Scan for the cell matching the given text and deliver its [X, Y] coordinate at center. 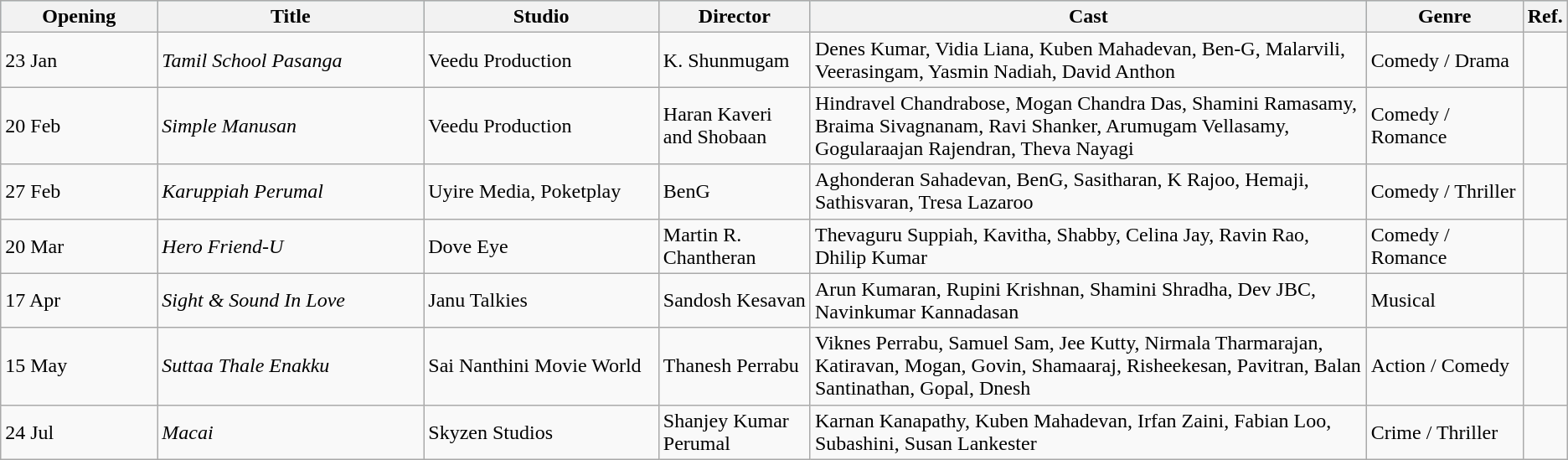
Comedy / Thriller [1444, 191]
Musical [1444, 300]
20 Feb [79, 126]
Dove Eye [541, 246]
Macai [291, 432]
Title [291, 17]
Haran Kaveri and Shobaan [734, 126]
Sight & Sound In Love [291, 300]
27 Feb [79, 191]
Suttaa Thale Enakku [291, 366]
Uyire Media, Poketplay [541, 191]
23 Jan [79, 60]
BenG [734, 191]
Crime / Thriller [1444, 432]
Thanesh Perrabu [734, 366]
Studio [541, 17]
Denes Kumar, Vidia Liana, Kuben Mahadevan, Ben-G, Malarvili, Veerasingam, Yasmin Nadiah, David Anthon [1088, 60]
Karnan Kanapathy, Kuben Mahadevan, Irfan Zaini, Fabian Loo, Subashini, Susan Lankester [1088, 432]
Skyzen Studios [541, 432]
Cast [1088, 17]
Janu Talkies [541, 300]
K. Shunmugam [734, 60]
Arun Kumaran, Rupini Krishnan, Shamini Shradha, Dev JBC, Navinkumar Kannadasan [1088, 300]
Tamil School Pasanga [291, 60]
Hindravel Chandrabose, Mogan Chandra Das, Shamini Ramasamy, Braima Sivagnanam, Ravi Shanker, Arumugam Vellasamy, Gogularaajan Rajendran, Theva Nayagi [1088, 126]
Comedy / Drama [1444, 60]
Martin R. Chantheran [734, 246]
Director [734, 17]
20 Mar [79, 246]
Opening [79, 17]
Karuppiah Perumal [291, 191]
Simple Manusan [291, 126]
24 Jul [79, 432]
Shanjey Kumar Perumal [734, 432]
Ref. [1545, 17]
15 May [79, 366]
Action / Comedy [1444, 366]
Aghonderan Sahadevan, BenG, Sasitharan, K Rajoo, Hemaji, Sathisvaran, Tresa Lazaroo [1088, 191]
Thevaguru Suppiah, Kavitha, Shabby, Celina Jay, Ravin Rao, Dhilip Kumar [1088, 246]
17 Apr [79, 300]
Hero Friend-U [291, 246]
Sandosh Kesavan [734, 300]
Sai Nanthini Movie World [541, 366]
Genre [1444, 17]
